Identify which cell holds the provided text, then report its [x, y] central coordinate. 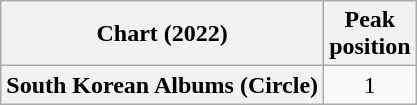
Chart (2022) [162, 34]
1 [370, 85]
Peakposition [370, 34]
South Korean Albums (Circle) [162, 85]
